Scan for the cell matching the given text and deliver its (x, y) coordinate at center. 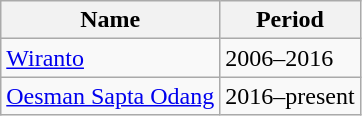
2016–present (290, 96)
Oesman Sapta Odang (110, 96)
Wiranto (110, 58)
Name (110, 20)
2006–2016 (290, 58)
Period (290, 20)
